Identify which cell holds the provided text, then report its (X, Y) central coordinate. 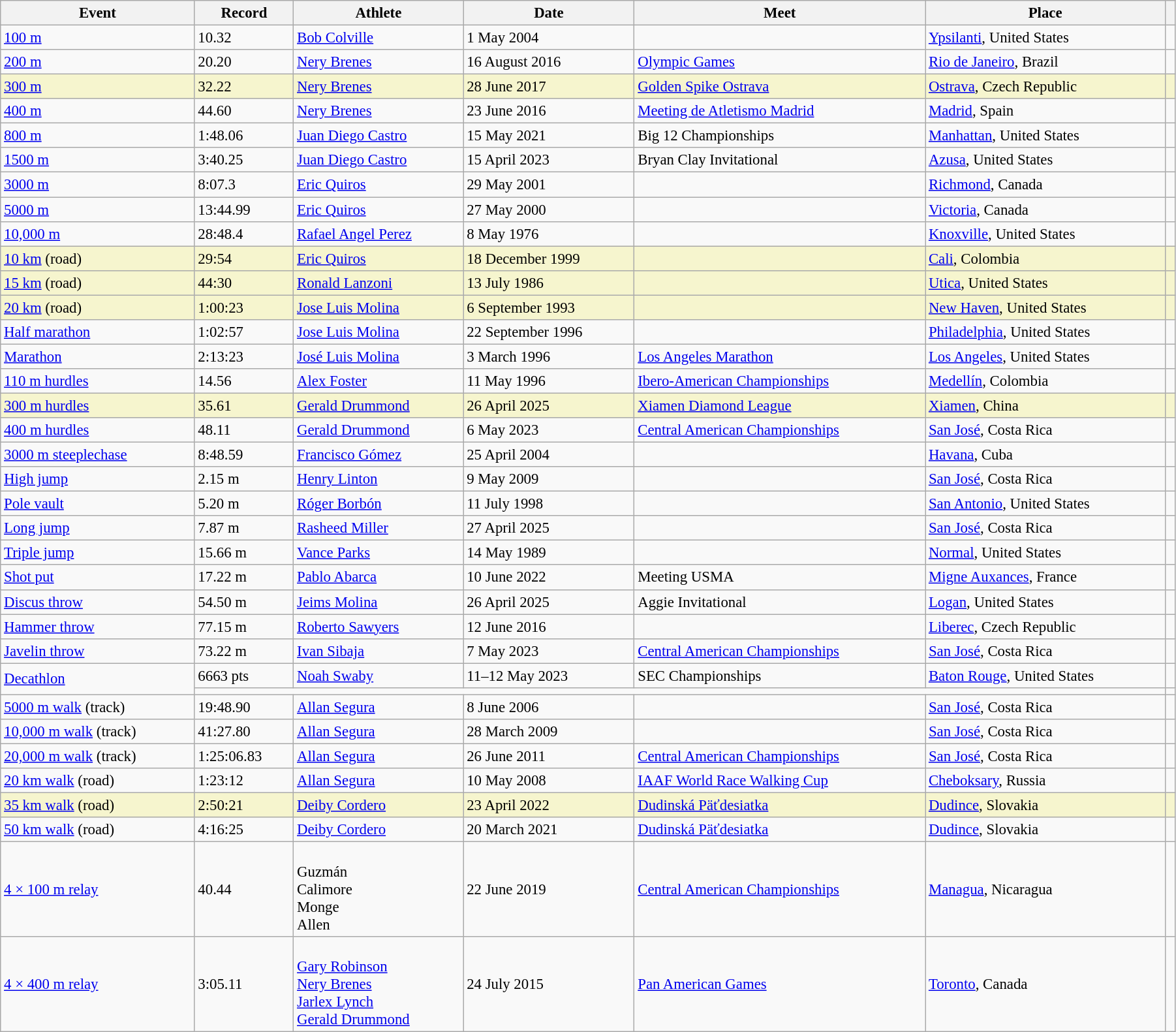
14 May 1989 (549, 553)
Xiamen, China (1045, 405)
32.22 (244, 87)
High jump (98, 479)
24 July 2015 (549, 984)
Meeting de Atletismo Madrid (780, 111)
Los Angeles, United States (1045, 356)
28 March 2009 (549, 732)
Vance Parks (379, 553)
22 September 1996 (549, 332)
Toronto, Canada (1045, 984)
Los Angeles Marathon (780, 356)
1 May 2004 (549, 38)
15.66 m (244, 553)
20 km walk (road) (98, 781)
Hammer throw (98, 627)
44.60 (244, 111)
27 April 2025 (549, 528)
22 June 2019 (549, 890)
Azusa, United States (1045, 160)
Event (98, 13)
44:30 (244, 283)
Henry Linton (379, 479)
Medellín, Colombia (1045, 381)
1:23:12 (244, 781)
77.15 m (244, 627)
Philadelphia, United States (1045, 332)
300 m (98, 87)
4 × 100 m relay (98, 890)
Big 12 Championships (780, 136)
8:48.59 (244, 455)
40.44 (244, 890)
Pan American Games (780, 984)
14.56 (244, 381)
11–12 May 2023 (549, 676)
4:16:25 (244, 830)
Ypsilanti, United States (1045, 38)
18 December 1999 (549, 258)
Jeims Molina (379, 602)
Managua, Nicaragua (1045, 890)
Ostrava, Czech Republic (1045, 87)
IAAF World Race Walking Cup (780, 781)
1:25:06.83 (244, 756)
Aggie Invitational (780, 602)
13 July 1986 (549, 283)
Javelin throw (98, 651)
2:50:21 (244, 805)
Róger Borbón (379, 504)
Victoria, Canada (1045, 210)
11 July 1998 (549, 504)
Xiamen Diamond League (780, 405)
Rio de Janeiro, Brazil (1045, 62)
Normal, United States (1045, 553)
Migne Auxances, France (1045, 578)
7.87 m (244, 528)
Logan, United States (1045, 602)
Rasheed Miller (379, 528)
1:48.06 (244, 136)
Date (549, 13)
Record (244, 13)
Ronald Lanzoni (379, 283)
5.20 m (244, 504)
Rafael Angel Perez (379, 234)
28 June 2017 (549, 87)
15 May 2021 (549, 136)
Richmond, Canada (1045, 185)
10,000 m walk (track) (98, 732)
25 April 2004 (549, 455)
29 May 2001 (549, 185)
3:40.25 (244, 160)
29:54 (244, 258)
27 May 2000 (549, 210)
10,000 m (98, 234)
5000 m walk (track) (98, 707)
Pole vault (98, 504)
11 May 1996 (549, 381)
800 m (98, 136)
SEC Championships (780, 676)
Utica, United States (1045, 283)
12 June 2016 (549, 627)
10 June 2022 (549, 578)
23 June 2016 (549, 111)
6 May 2023 (549, 430)
Knoxville, United States (1045, 234)
20.20 (244, 62)
Baton Rouge, United States (1045, 676)
35 km walk (road) (98, 805)
400 m hurdles (98, 430)
5000 m (98, 210)
GuzmánCalimoreMongeAllen (379, 890)
8:07.3 (244, 185)
23 April 2022 (549, 805)
1:02:57 (244, 332)
10 km (road) (98, 258)
Roberto Sawyers (379, 627)
Ivan Sibaja (379, 651)
15 km (road) (98, 283)
10 May 2008 (549, 781)
Ibero-American Championships (780, 381)
Madrid, Spain (1045, 111)
6 September 1993 (549, 307)
Bob Colville (379, 38)
3000 m (98, 185)
Gary RobinsonNery BrenesJarlex LynchGerald Drummond (379, 984)
20 km (road) (98, 307)
1:00:23 (244, 307)
13:44.99 (244, 210)
20 March 2021 (549, 830)
Noah Swaby (379, 676)
Havana, Cuba (1045, 455)
San Antonio, United States (1045, 504)
Cali, Colombia (1045, 258)
15 April 2023 (549, 160)
110 m hurdles (98, 381)
2:13:23 (244, 356)
48.11 (244, 430)
Golden Spike Ostrava (780, 87)
28:48.4 (244, 234)
50 km walk (road) (98, 830)
Triple jump (98, 553)
26 June 2011 (549, 756)
3:05.11 (244, 984)
Bryan Clay Invitational (780, 160)
Liberec, Czech Republic (1045, 627)
4 × 400 m relay (98, 984)
300 m hurdles (98, 405)
8 May 1976 (549, 234)
3000 m steeplechase (98, 455)
100 m (98, 38)
400 m (98, 111)
7 May 2023 (549, 651)
Discus throw (98, 602)
Pablo Abarca (379, 578)
9 May 2009 (549, 479)
73.22 m (244, 651)
8 June 2006 (549, 707)
Meet (780, 13)
Athlete (379, 13)
10.32 (244, 38)
Meeting USMA (780, 578)
6663 pts (244, 676)
54.50 m (244, 602)
35.61 (244, 405)
1500 m (98, 160)
Manhattan, United States (1045, 136)
Place (1045, 13)
2.15 m (244, 479)
Olympic Games (780, 62)
Alex Foster (379, 381)
3 March 1996 (549, 356)
New Haven, United States (1045, 307)
20,000 m walk (track) (98, 756)
17.22 m (244, 578)
16 August 2016 (549, 62)
Shot put (98, 578)
José Luis Molina (379, 356)
Francisco Gómez (379, 455)
Decathlon (98, 679)
41:27.80 (244, 732)
Half marathon (98, 332)
Cheboksary, Russia (1045, 781)
Long jump (98, 528)
200 m (98, 62)
Marathon (98, 356)
19:48.90 (244, 707)
